Search for the cell housing the specified text and yield its (x, y) center coordinate. 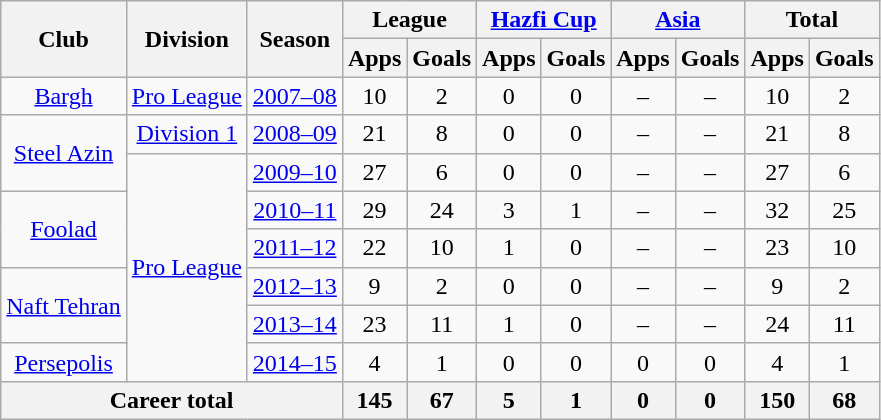
3 (509, 210)
2013–14 (294, 324)
25 (844, 210)
2010–11 (294, 210)
Division (186, 39)
22 (374, 248)
29 (374, 210)
Total (812, 20)
Bargh (64, 96)
Foolad (64, 229)
67 (442, 400)
Naft Tehran (64, 305)
2014–15 (294, 362)
150 (777, 400)
Steel Azin (64, 153)
5 (509, 400)
Asia (678, 20)
68 (844, 400)
2009–10 (294, 172)
145 (374, 400)
2007–08 (294, 96)
Division 1 (186, 134)
League (409, 20)
Hazfi Cup (544, 20)
32 (777, 210)
2011–12 (294, 248)
Persepolis (64, 362)
Club (64, 39)
2012–13 (294, 286)
Career total (172, 400)
Season (294, 39)
2008–09 (294, 134)
